Provide the (x, y) coordinate of the cell's center where the given text is located.  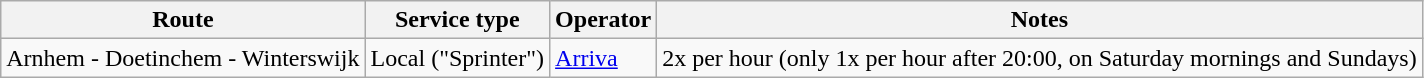
Local ("Sprinter") (458, 58)
Route (183, 20)
Notes (1040, 20)
Arnhem - Doetinchem - Winterswijk (183, 58)
Operator (604, 20)
Service type (458, 20)
Arriva (604, 58)
2x per hour (only 1x per hour after 20:00, on Saturday mornings and Sundays) (1040, 58)
